Pinpoint the cell where the given text exists, returning its (X, Y) midpoint coordinate. 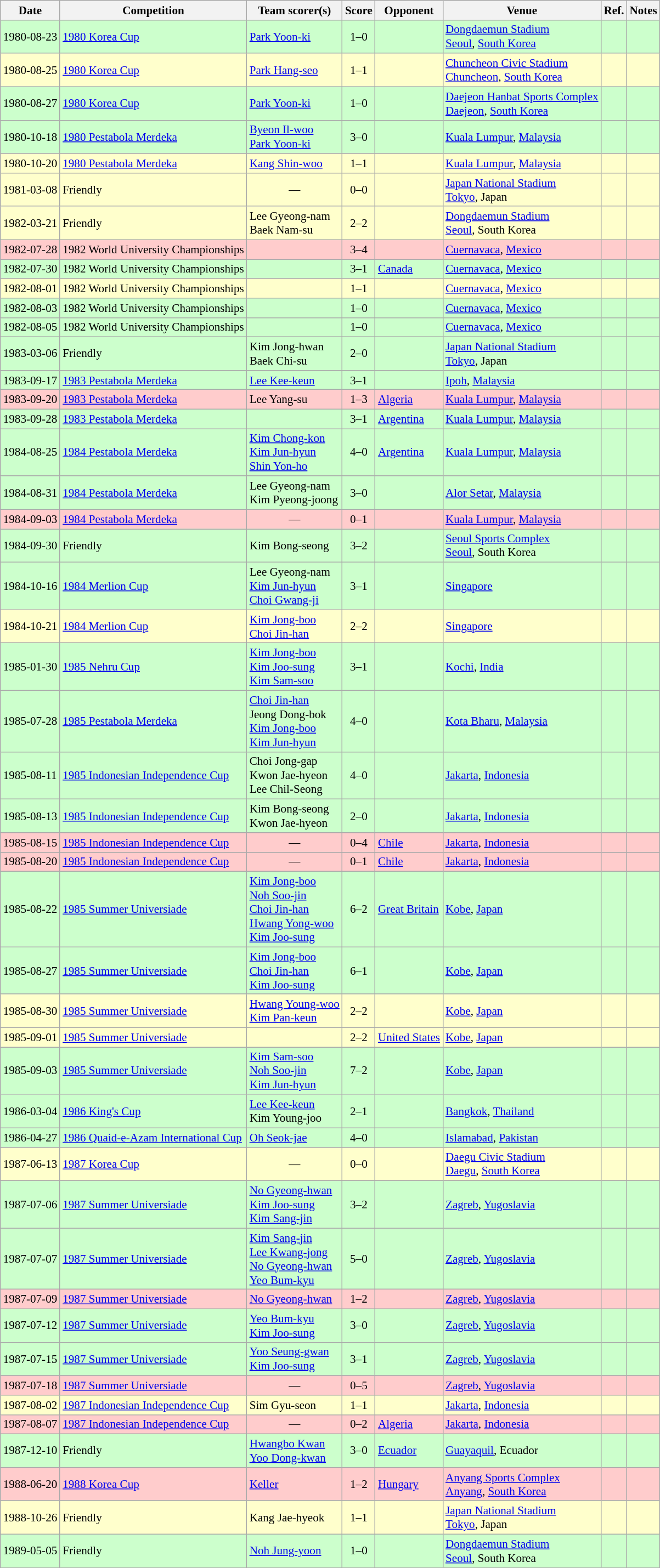
1984-08-25 (30, 452)
1985-08-30 (30, 1011)
3–4 (359, 249)
1982-07-30 (30, 269)
1985-09-01 (30, 1037)
Kim Jong-boo Choi Jin-han Kim Joo-sung (295, 970)
1987-12-10 (30, 1451)
1982-08-05 (30, 327)
1987-07-09 (30, 1299)
Lee Gyeong-nam Kim Pyeong-joong (295, 492)
1984-09-30 (30, 546)
1983-03-06 (30, 354)
Yeo Bum-kyu Kim Joo-sung (295, 1326)
Great Britain (409, 909)
No Gyeong-hwan Kim Joo-sung Kim Sang-jin (295, 1205)
1985 Pestabola Merdeka (153, 721)
1980-10-20 (30, 163)
0–4 (359, 842)
1987-07-06 (30, 1205)
1984-09-03 (30, 519)
Sim Gyu-seon (295, 1405)
1987-06-13 (30, 1164)
1982-08-03 (30, 308)
1985-08-11 (30, 775)
0–2 (359, 1424)
Islamabad, Pakistan (522, 1137)
Kim Jong-boo Kim Joo-sung Kim Sam-soo (295, 667)
Choi Jin-han Jeong Dong-bok Kim Jong-boo Kim Jun-hyun (295, 721)
1987-07-18 (30, 1385)
Kim Sang-jin Lee Kwang-jong No Gyeong-hwan Yeo Bum-kyu (295, 1259)
1989-05-05 (30, 1550)
1982-08-01 (30, 288)
1984-08-31 (30, 492)
Hwang Young-woo Kim Pan-keun (295, 1011)
1986 King's Cup (153, 1111)
1987-08-02 (30, 1405)
1983-09-28 (30, 419)
1984-10-16 (30, 586)
Date (30, 10)
1986 Quaid-e-Azam International Cup (153, 1137)
1988-06-20 (30, 1484)
Hwangbo Kwan Yoo Dong-kwan (295, 1451)
1987 Korea Cup (153, 1164)
1985-08-27 (30, 970)
Daejeon Hanbat Sports ComplexDaejeon, South Korea (522, 103)
1985-01-30 (30, 667)
Noh Jung-yoon (295, 1550)
1980-08-25 (30, 70)
Kim Bong-seong (295, 546)
Bangkok, Thailand (522, 1111)
Park Hang-seo (295, 70)
1980-10-18 (30, 137)
Notes (643, 10)
Lee Kee-keun (295, 379)
1987-07-12 (30, 1326)
Ref. (614, 10)
Team scorer(s) (295, 10)
Lee Gyeong-nam Baek Nam-su (295, 223)
1983-09-17 (30, 379)
1980-08-23 (30, 36)
Venue (522, 10)
1982-07-28 (30, 249)
Lee Yang-su (295, 399)
1987-08-07 (30, 1424)
1986-03-04 (30, 1111)
Competition (153, 10)
Kim Bong-seong Kwon Jae-hyeon (295, 816)
1987-07-07 (30, 1259)
1981-03-08 (30, 190)
Choi Jong-gap Kwon Jae-hyeon Lee Chil-Seong (295, 775)
1988 Korea Cup (153, 1484)
0–5 (359, 1385)
Score (359, 10)
1987-07-15 (30, 1359)
5–0 (359, 1259)
No Gyeong-hwan (295, 1299)
Kota Bharu, Malaysia (522, 721)
United States (409, 1037)
Alor Setar, Malaysia (522, 492)
Kim Chong-kon Kim Jun-hyun Shin Yon-ho (295, 452)
1985-08-22 (30, 909)
Guayaquil, Ecuador (522, 1451)
Lee Kee-keun Kim Young-joo (295, 1111)
Byeon Il-woo Park Yoon-ki (295, 137)
6–1 (359, 970)
Kang Shin-woo (295, 163)
Anyang Sports ComplexAnyang, South Korea (522, 1484)
Kim Jong-boo Noh Soo-jin Choi Jin-han Hwang Yong-woo Kim Joo-sung (295, 909)
Yoo Seung-gwan Kim Joo-sung (295, 1359)
Seoul Sports ComplexSeoul, South Korea (522, 546)
Daegu Civic StadiumDaegu, South Korea (522, 1164)
1985-08-13 (30, 816)
Ecuador (409, 1451)
Kochi, India (522, 667)
6–2 (359, 909)
Kang Jae-hyeok (295, 1518)
Chuncheon Civic StadiumChuncheon, South Korea (522, 70)
Hungary (409, 1484)
1985-07-28 (30, 721)
1980-08-27 (30, 103)
Canada (409, 269)
Lee Gyeong-nam Kim Jun-hyun Choi Gwang-ji (295, 586)
1988-10-26 (30, 1518)
1985-09-03 (30, 1071)
1985-08-15 (30, 842)
Ipoh, Malaysia (522, 379)
2–1 (359, 1111)
1984-10-21 (30, 626)
1986-04-27 (30, 1137)
Opponent (409, 10)
Oh Seok-jae (295, 1137)
1983-09-20 (30, 399)
Kim Jong-boo Choi Jin-han (295, 626)
1985-08-20 (30, 862)
1–3 (359, 399)
7–2 (359, 1071)
1982-03-21 (30, 223)
Kim Jong-hwan Baek Chi-su (295, 354)
Kim Sam-soo Noh Soo-jin Kim Jun-hyun (295, 1071)
1985 Nehru Cup (153, 667)
Keller (295, 1484)
